Find where the given text appears and provide that cell's center as (X, Y) coordinate. 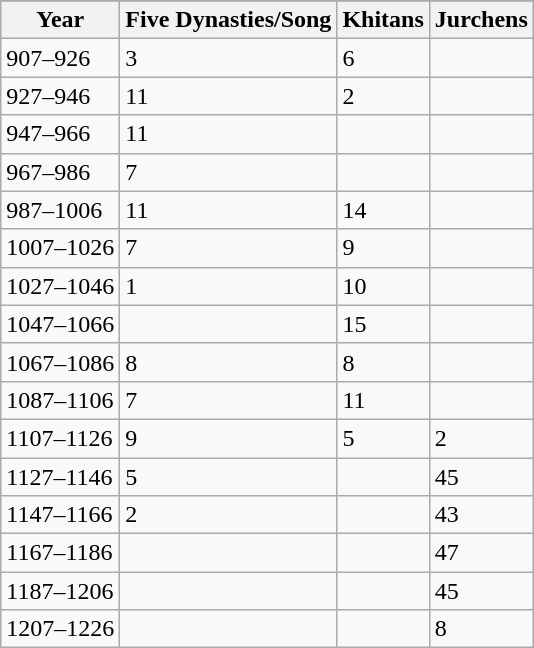
907–926 (60, 58)
1167–1186 (60, 553)
6 (383, 58)
Jurchens (481, 20)
10 (383, 286)
987–1006 (60, 210)
1127–1146 (60, 477)
43 (481, 515)
47 (481, 553)
1147–1166 (60, 515)
947–966 (60, 134)
1047–1066 (60, 324)
1207–1226 (60, 629)
15 (383, 324)
1107–1126 (60, 438)
14 (383, 210)
1087–1106 (60, 400)
Khitans (383, 20)
1007–1026 (60, 248)
927–946 (60, 96)
3 (228, 58)
1 (228, 286)
1027–1046 (60, 286)
Five Dynasties/Song (228, 20)
1187–1206 (60, 591)
967–986 (60, 172)
1067–1086 (60, 362)
Year (60, 20)
